Identify which cell holds the provided text, then report its (x, y) central coordinate. 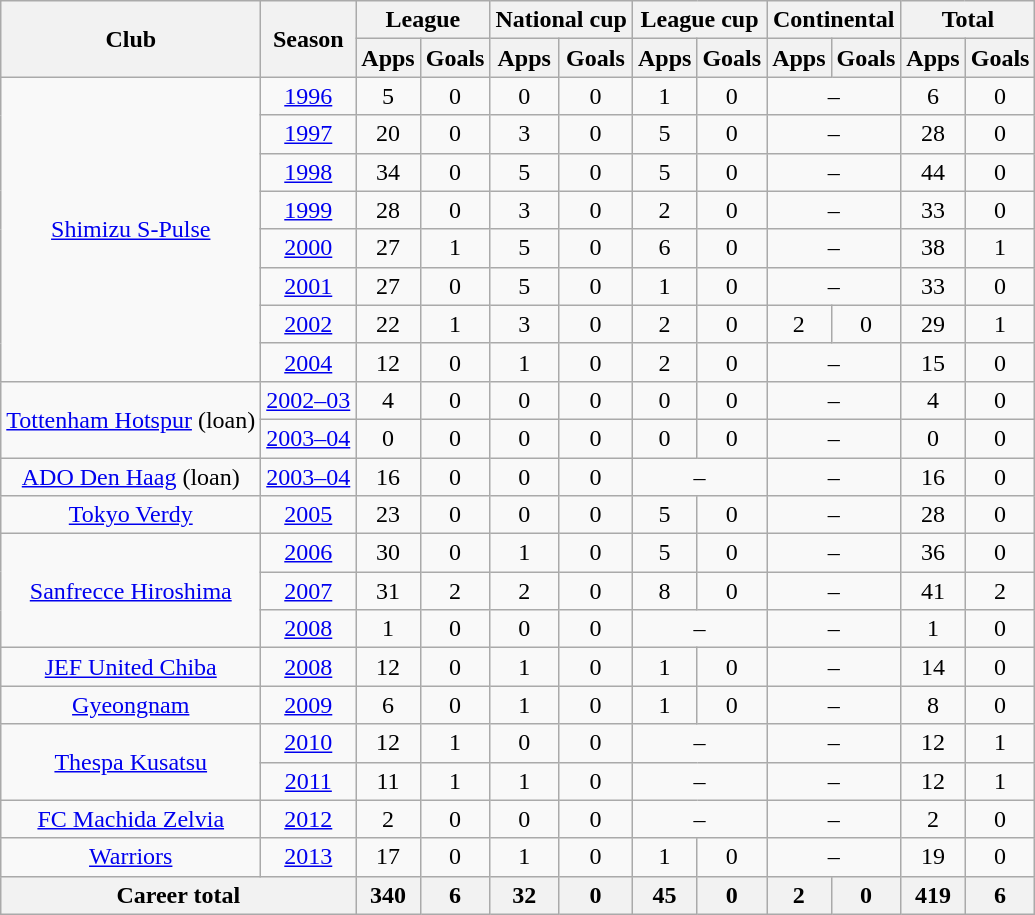
2004 (308, 362)
2007 (308, 591)
2000 (308, 248)
JEF United Chiba (131, 667)
23 (388, 515)
14 (933, 667)
Sanfrecce Hiroshima (131, 591)
19 (933, 857)
30 (388, 553)
340 (388, 895)
419 (933, 895)
ADO Den Haag (loan) (131, 477)
1999 (308, 210)
Shimizu S-Pulse (131, 229)
41 (933, 591)
Tottenham Hotspur (loan) (131, 419)
Career total (178, 895)
38 (933, 248)
Thespa Kusatsu (131, 762)
31 (388, 591)
2001 (308, 286)
FC Machida Zelvia (131, 819)
Total (968, 20)
44 (933, 172)
Warriors (131, 857)
20 (388, 134)
29 (933, 324)
2011 (308, 781)
2012 (308, 819)
2009 (308, 705)
2002–03 (308, 400)
Tokyo Verdy (131, 515)
2010 (308, 743)
2005 (308, 515)
Season (308, 39)
National cup (561, 20)
36 (933, 553)
34 (388, 172)
Continental (834, 20)
22 (388, 324)
1996 (308, 96)
1998 (308, 172)
17 (388, 857)
45 (664, 895)
2013 (308, 857)
League cup (699, 20)
1997 (308, 134)
Club (131, 39)
15 (933, 362)
32 (524, 895)
11 (388, 781)
2006 (308, 553)
League (423, 20)
2002 (308, 324)
Gyeongnam (131, 705)
